Determine the (X, Y) coordinate at the center of the cell enclosing the given text.  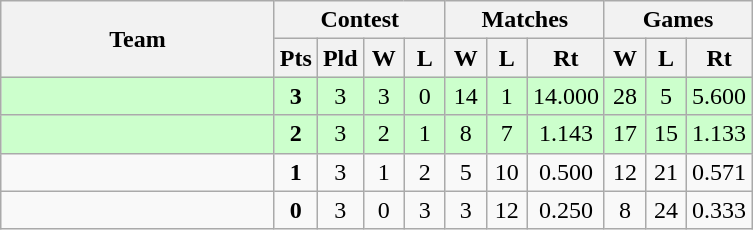
17 (624, 134)
10 (506, 172)
Team (138, 39)
Matches (524, 20)
7 (506, 134)
1.143 (566, 134)
Pts (296, 58)
Contest (360, 20)
15 (666, 134)
21 (666, 172)
24 (666, 210)
Pld (340, 58)
0.250 (566, 210)
0.571 (720, 172)
5.600 (720, 96)
1.133 (720, 134)
0.500 (566, 172)
14 (466, 96)
0.333 (720, 210)
14.000 (566, 96)
Games (678, 20)
28 (624, 96)
